Scan for the cell matching the given text and deliver its [X, Y] coordinate at center. 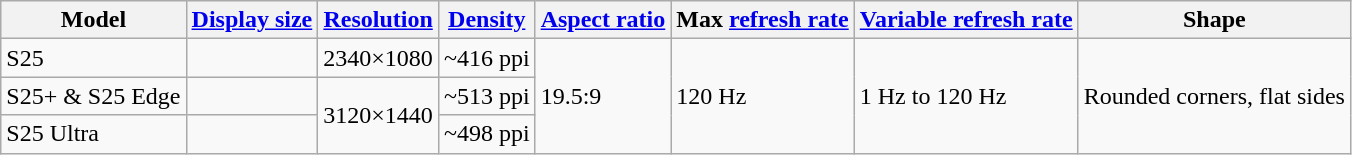
Model [94, 20]
Display size [252, 20]
Shape [1214, 20]
~416 ppi [486, 58]
~498 ppi [486, 134]
2340×1080 [378, 58]
Aspect ratio [603, 20]
Density [486, 20]
3120×1440 [378, 115]
Max refresh rate [762, 20]
Resolution [378, 20]
19.5:9 [603, 96]
Variable refresh rate [966, 20]
120 Hz [762, 96]
S25+ & S25 Edge [94, 96]
~513 ppi [486, 96]
S25 Ultra [94, 134]
S25 [94, 58]
1 Hz to 120 Hz [966, 96]
Rounded corners, flat sides [1214, 96]
